Output the (X, Y) coordinate of the center of the cell containing the given text.  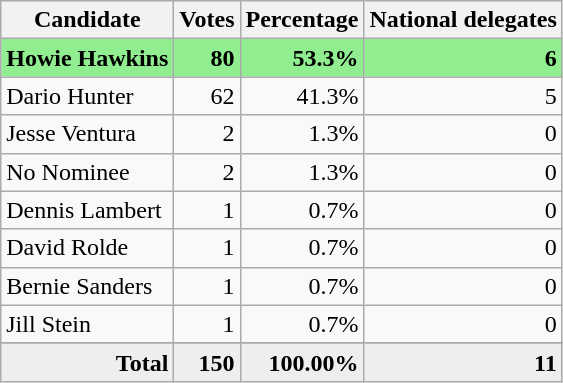
100.00% (302, 362)
5 (463, 96)
Votes (207, 20)
41.3% (302, 96)
150 (207, 362)
62 (207, 96)
80 (207, 58)
Total (88, 362)
Jesse Ventura (88, 134)
6 (463, 58)
Dennis Lambert (88, 210)
Candidate (88, 20)
53.3% (302, 58)
National delegates (463, 20)
Jill Stein (88, 324)
Percentage (302, 20)
David Rolde (88, 248)
Howie Hawkins (88, 58)
No Nominee (88, 172)
11 (463, 362)
Bernie Sanders (88, 286)
Dario Hunter (88, 96)
